Extract the (X, Y) coordinate from the center of the cell holding the provided text.  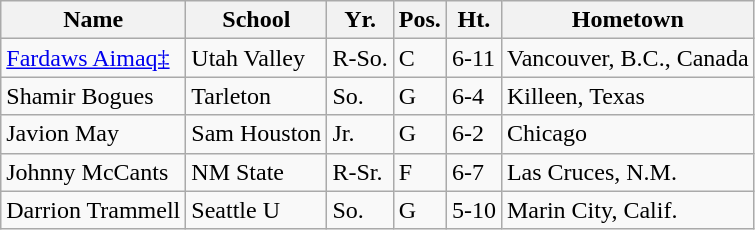
Tarleton (256, 96)
Fardaws Aimaq‡ (94, 58)
Javion May (94, 134)
6-11 (474, 58)
Vancouver, B.C., Canada (628, 58)
C (420, 58)
Johnny McCants (94, 172)
Utah Valley (256, 58)
5-10 (474, 210)
Sam Houston (256, 134)
Ht. (474, 20)
Yr. (360, 20)
School (256, 20)
Killeen, Texas (628, 96)
NM State (256, 172)
F (420, 172)
6-7 (474, 172)
Pos. (420, 20)
R-Sr. (360, 172)
Chicago (628, 134)
Shamir Bogues (94, 96)
Name (94, 20)
Las Cruces, N.M. (628, 172)
Hometown (628, 20)
R-So. (360, 58)
Marin City, Calif. (628, 210)
Darrion Trammell (94, 210)
Jr. (360, 134)
6-2 (474, 134)
Seattle U (256, 210)
6-4 (474, 96)
